Return the [X, Y] coordinate for the center point of the cell that contains the specified text.  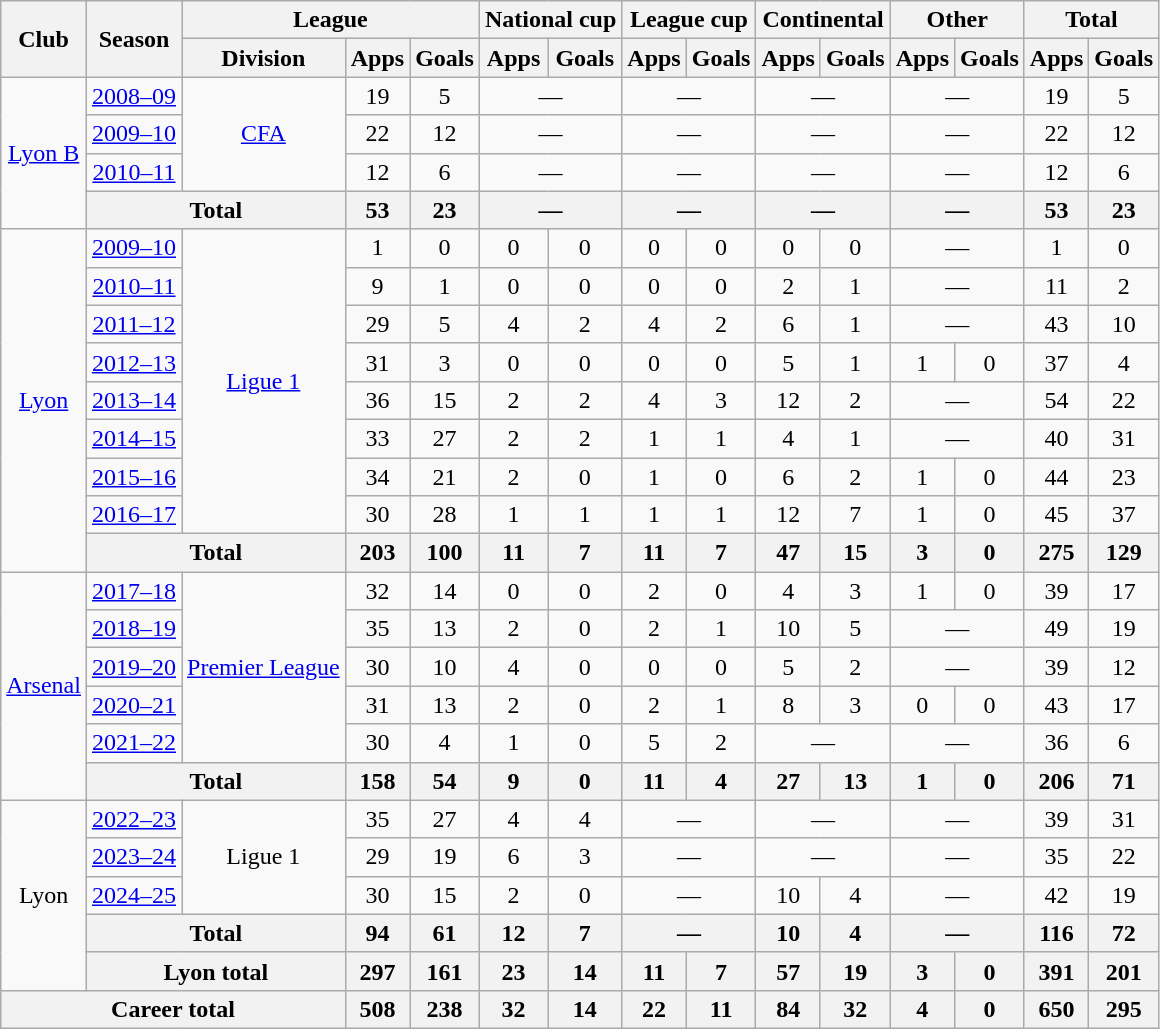
238 [445, 1009]
2022–23 [134, 819]
100 [445, 553]
2014–15 [134, 438]
161 [445, 971]
Club [44, 39]
34 [377, 477]
45 [1056, 515]
Division [264, 58]
129 [1124, 553]
2011–12 [134, 324]
Continental [823, 20]
508 [377, 1009]
94 [377, 933]
84 [788, 1009]
116 [1056, 933]
Arsenal [44, 686]
297 [377, 971]
391 [1056, 971]
Career total [173, 1009]
2021–22 [134, 743]
Lyon total [216, 971]
2016–17 [134, 515]
21 [445, 477]
47 [788, 553]
33 [377, 438]
71 [1124, 781]
League [331, 20]
Season [134, 39]
49 [1056, 629]
2020–21 [134, 705]
44 [1056, 477]
2017–18 [134, 591]
206 [1056, 781]
8 [788, 705]
28 [445, 515]
Lyon B [44, 153]
Premier League [264, 667]
201 [1124, 971]
57 [788, 971]
203 [377, 553]
275 [1056, 553]
2018–19 [134, 629]
National cup [550, 20]
2023–24 [134, 857]
2015–16 [134, 477]
61 [445, 933]
295 [1124, 1009]
2008–09 [134, 96]
2013–14 [134, 400]
Other [957, 20]
650 [1056, 1009]
42 [1056, 895]
40 [1056, 438]
2012–13 [134, 362]
158 [377, 781]
2024–25 [134, 895]
2019–20 [134, 667]
League cup [689, 20]
CFA [264, 134]
72 [1124, 933]
